Search for the cell housing the specified text and yield its (x, y) center coordinate. 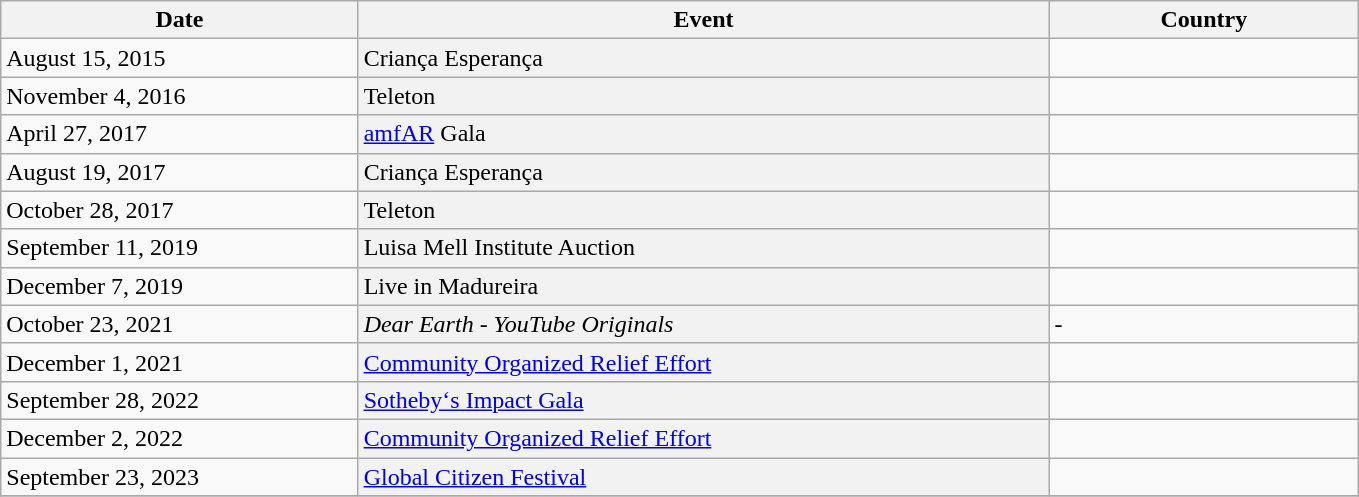
August 15, 2015 (180, 58)
Dear Earth - YouTube Originals (704, 324)
Global Citizen Festival (704, 477)
- (1204, 324)
Date (180, 20)
April 27, 2017 (180, 134)
amfAR Gala (704, 134)
October 28, 2017 (180, 210)
Luisa Mell Institute Auction (704, 248)
Country (1204, 20)
December 2, 2022 (180, 438)
December 7, 2019 (180, 286)
Live in Madureira (704, 286)
September 23, 2023 (180, 477)
Sotheby‘s Impact Gala (704, 400)
Event (704, 20)
December 1, 2021 (180, 362)
November 4, 2016 (180, 96)
August 19, 2017 (180, 172)
October 23, 2021 (180, 324)
September 28, 2022 (180, 400)
September 11, 2019 (180, 248)
